From the cell containing the given text, extract its center point as (x, y) coordinate. 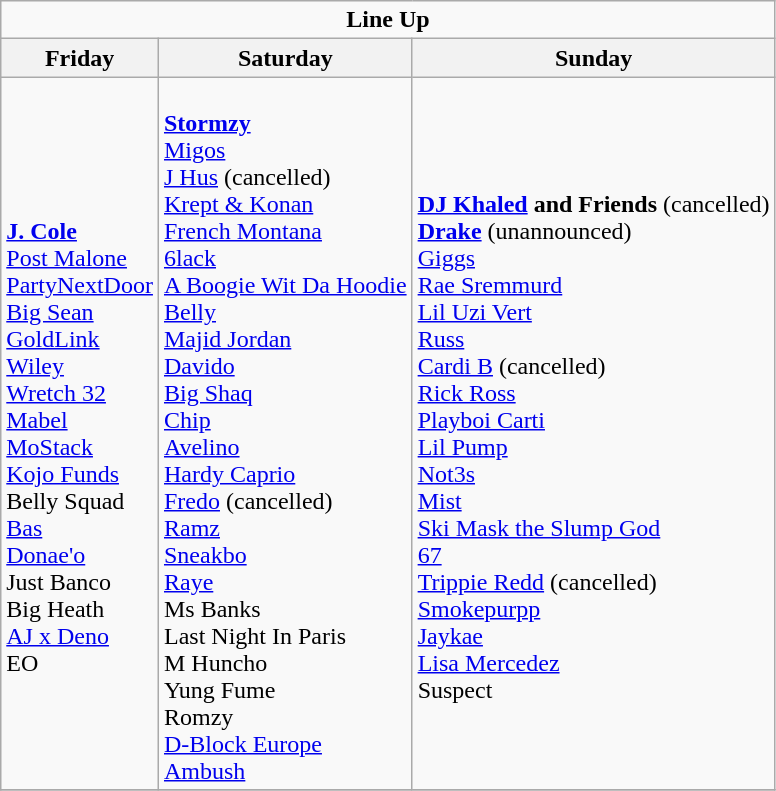
Sunday (594, 58)
Line Up (388, 20)
Friday (80, 58)
Saturday (285, 58)
